Scan for the cell matching the given text and deliver its (X, Y) coordinate at center. 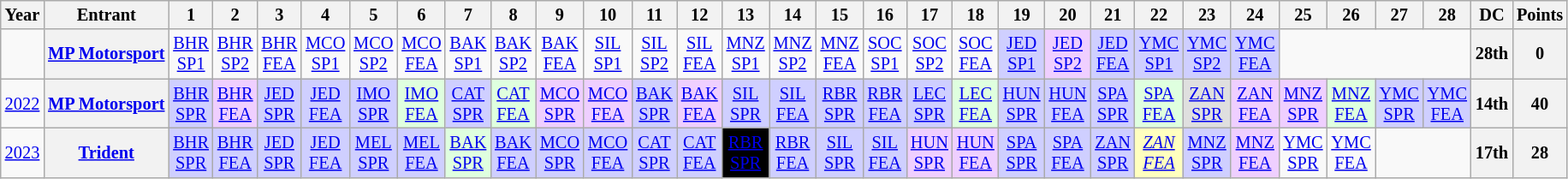
14th (1492, 104)
BHRSP1 (191, 54)
22 (1159, 15)
17 (930, 15)
MCOSP1 (325, 54)
IMOFEA (421, 104)
IMOSPR (373, 104)
SOCSP2 (930, 54)
40 (1540, 104)
BHRSP2 (235, 54)
JEDSP2 (1068, 54)
SILSP1 (608, 54)
25 (1303, 15)
DC (1492, 15)
Year (22, 15)
8 (514, 15)
JEDSP1 (1022, 54)
17th (1492, 152)
27 (1399, 15)
YMCSP2 (1207, 54)
MELSPR (373, 152)
3 (279, 15)
13 (746, 15)
MELFEA (421, 152)
YMCSP1 (1159, 54)
11 (654, 15)
2022 (22, 104)
Entrant (106, 15)
6 (421, 15)
2023 (22, 152)
SOCSP1 (885, 54)
9 (560, 15)
LECSPR (930, 104)
19 (1022, 15)
MCOSP2 (373, 54)
1 (191, 15)
28th (1492, 54)
16 (885, 15)
7 (467, 15)
18 (976, 15)
2 (235, 15)
MNZSP2 (793, 54)
15 (840, 15)
BAKSP1 (467, 54)
SOCFEA (976, 54)
Points (1540, 15)
MNZSP1 (746, 54)
20 (1068, 15)
BAKSP2 (514, 54)
26 (1351, 15)
SILSP2 (654, 54)
10 (608, 15)
14 (793, 15)
LECFEA (976, 104)
23 (1207, 15)
5 (373, 15)
24 (1255, 15)
4 (325, 15)
0 (1540, 54)
12 (700, 15)
Trident (106, 152)
21 (1113, 15)
